Search for the cell housing the specified text and yield its [X, Y] center coordinate. 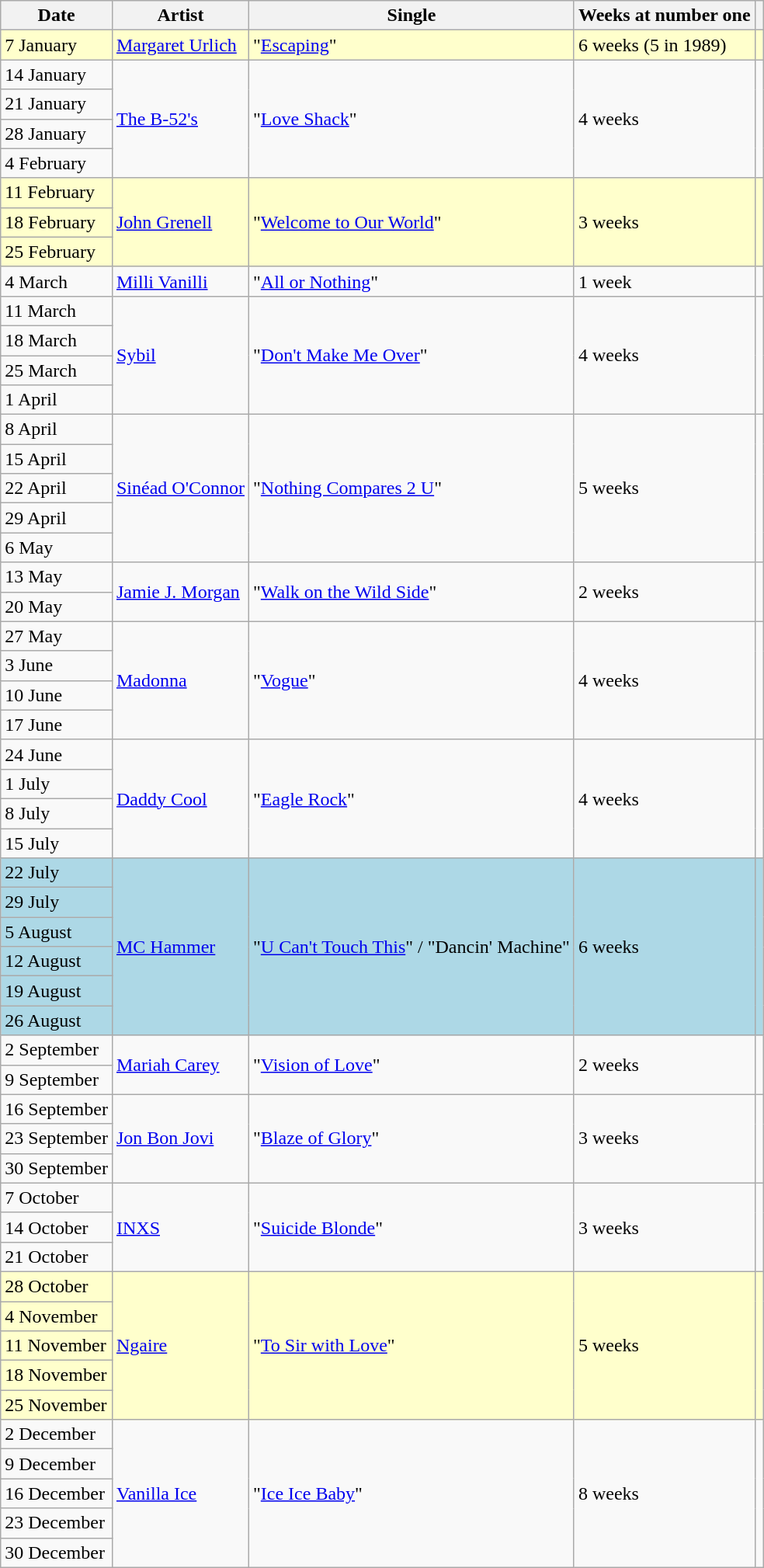
30 December [57, 1552]
"Walk on the Wild Side" [412, 592]
21 October [57, 1257]
11 February [57, 193]
21 January [57, 104]
"Welcome to Our World" [412, 222]
11 November [57, 1346]
22 July [57, 873]
Artist [180, 16]
2 September [57, 1050]
Jon Bon Jovi [180, 1139]
John Grenell [180, 222]
9 December [57, 1464]
9 September [57, 1080]
Madonna [180, 680]
15 July [57, 843]
1 April [57, 400]
23 September [57, 1139]
20 May [57, 607]
"Blaze of Glory" [412, 1139]
16 September [57, 1109]
Date [57, 16]
1 July [57, 784]
"All or Nothing" [412, 281]
23 December [57, 1523]
18 March [57, 340]
"Love Shack" [412, 119]
18 November [57, 1375]
"To Sir with Love" [412, 1345]
4 November [57, 1316]
Daddy Cool [180, 798]
18 February [57, 222]
29 April [57, 518]
14 October [57, 1227]
MC Hammer [180, 947]
Sinéad O'Connor [180, 488]
24 June [57, 754]
"Ice Ice Baby" [412, 1493]
The B-52's [180, 119]
"Escaping" [412, 45]
"Nothing Compares 2 U" [412, 488]
19 August [57, 991]
Ngaire [180, 1345]
5 August [57, 932]
"Eagle Rock" [412, 798]
Sybil [180, 355]
28 January [57, 134]
7 October [57, 1198]
Milli Vanilli [180, 281]
4 February [57, 163]
29 July [57, 902]
14 January [57, 75]
27 May [57, 636]
30 September [57, 1168]
"U Can't Touch This" / "Dancin' Machine" [412, 947]
8 July [57, 813]
13 May [57, 577]
"Suicide Blonde" [412, 1227]
11 March [57, 311]
6 weeks [665, 947]
3 June [57, 666]
25 February [57, 252]
7 January [57, 45]
15 April [57, 459]
Vanilla Ice [180, 1493]
8 April [57, 429]
"Vogue" [412, 680]
8 weeks [665, 1493]
INXS [180, 1227]
2 December [57, 1434]
12 August [57, 961]
"Vision of Love" [412, 1065]
Jamie J. Morgan [180, 592]
Single [412, 16]
17 June [57, 725]
4 March [57, 281]
22 April [57, 488]
Mariah Carey [180, 1065]
25 March [57, 370]
28 October [57, 1286]
10 June [57, 695]
26 August [57, 1020]
Weeks at number one [665, 16]
6 May [57, 548]
Margaret Urlich [180, 45]
"Don't Make Me Over" [412, 355]
6 weeks (5 in 1989) [665, 45]
16 December [57, 1493]
25 November [57, 1405]
1 week [665, 281]
